Capture the cell that displays the provided text and extract its (x, y) central coordinate. 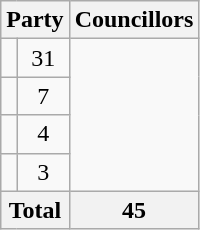
Total (35, 210)
Party (35, 20)
31 (43, 58)
3 (43, 172)
Councillors (134, 20)
4 (43, 134)
45 (134, 210)
7 (43, 96)
